Identify which cell holds the provided text, then report its (X, Y) central coordinate. 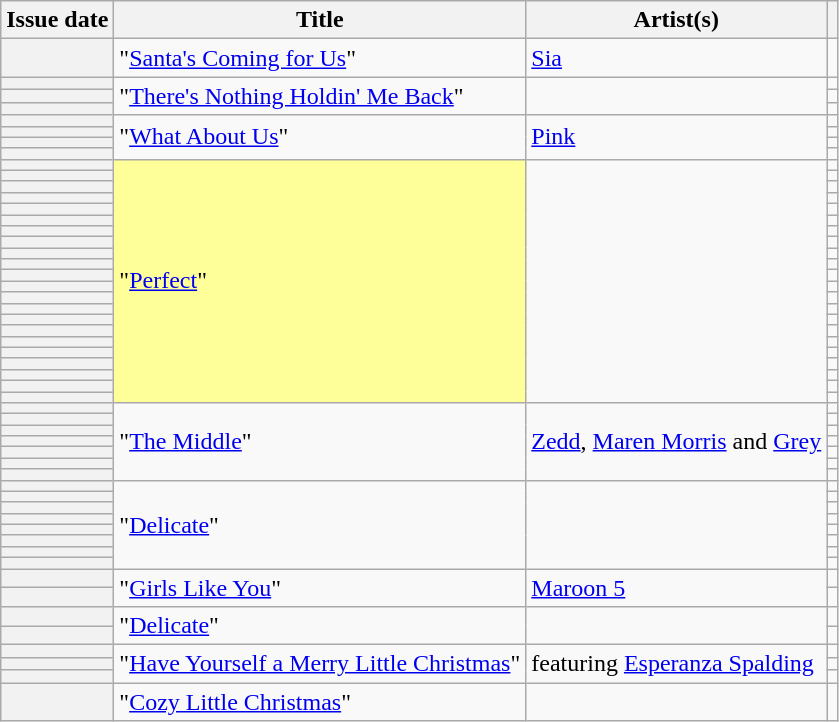
"Have Yourself a Merry Little Christmas" (320, 664)
Artist(s) (676, 20)
Sia (676, 58)
"The Middle" (320, 442)
Issue date (58, 20)
"There's Nothing Holdin' Me Back" (320, 96)
Maroon 5 (676, 587)
"What About Us" (320, 137)
"Girls Like You" (320, 587)
Zedd, Maren Morris and Grey (676, 442)
Title (320, 20)
"Cozy Little Christmas" (320, 702)
Pink (676, 137)
"Perfect" (320, 280)
featuring Esperanza Spalding (676, 664)
"Santa's Coming for Us" (320, 58)
